Locate the cell with the specified text and output its (x, y) center coordinate. 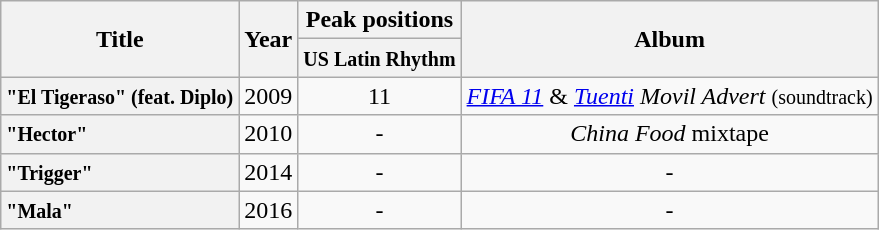
Peak positions (380, 20)
2009 (268, 96)
"El Tigeraso" (feat. Diplo) (120, 96)
FIFA 11 & Tuenti Movil Advert (soundtrack) (670, 96)
Title (120, 39)
2014 (268, 172)
2016 (268, 210)
11 (380, 96)
China Food mixtape (670, 134)
2010 (268, 134)
Album (670, 39)
"Mala" (120, 210)
Year (268, 39)
"Trigger" (120, 172)
US Latin Rhythm (380, 58)
"Hector" (120, 134)
